Scan for the cell matching the given text and deliver its (X, Y) coordinate at center. 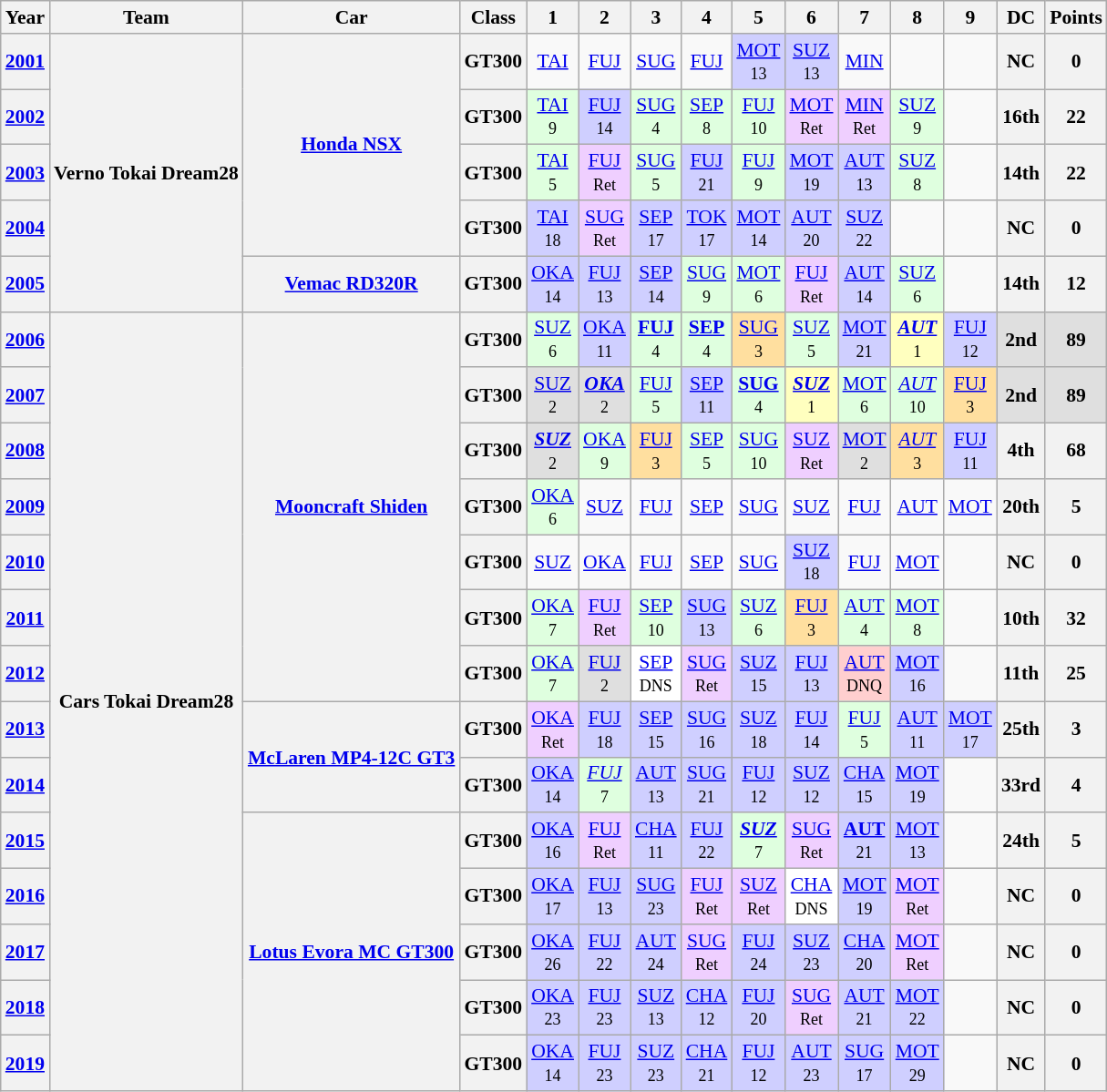
2017 (26, 953)
FUJ7 (605, 785)
MIN (865, 62)
AUT11 (917, 729)
SUZ9 (917, 117)
SUZ1 (811, 395)
SEP4 (707, 339)
Vemac RD320R (352, 284)
FUJ24 (758, 953)
OKARet (552, 729)
SUG3 (758, 339)
TAI9 (552, 117)
CHA15 (865, 785)
SEP5 (707, 452)
2014 (26, 785)
OKA9 (605, 452)
SUG23 (656, 896)
CHA11 (656, 842)
2002 (26, 117)
OKA11 (605, 339)
2015 (26, 842)
OKA23 (552, 1007)
4th (1020, 452)
SEP15 (656, 729)
SEP17 (656, 228)
TAI (552, 62)
25th (1020, 729)
MOT17 (970, 729)
CHA21 (707, 1064)
OKA17 (552, 896)
AUT3 (917, 452)
SUG5 (656, 173)
McLaren MP4-12C GT3 (352, 757)
16th (1020, 117)
FUJ10 (758, 117)
MOT16 (917, 674)
8 (917, 17)
OKA2 (605, 395)
AUT24 (656, 953)
AUTDNQ (865, 674)
FUJ4 (656, 339)
SUZ12 (811, 785)
AUT (917, 506)
SUG16 (707, 729)
MOT21 (865, 339)
SUZ7 (758, 842)
2016 (26, 896)
2018 (26, 1007)
Honda NSX (352, 145)
OKA16 (552, 842)
2003 (26, 173)
2019 (26, 1064)
MOT22 (917, 1007)
MINRet (865, 117)
Verno Tokai Dream28 (146, 173)
FUJ18 (605, 729)
MOT2 (865, 452)
MOT14 (758, 228)
FUJ20 (758, 1007)
Car (352, 17)
AUT23 (811, 1064)
2006 (26, 339)
TAI18 (552, 228)
12 (1076, 284)
AUT1 (917, 339)
Team (146, 17)
AUT4 (865, 617)
2007 (26, 395)
OKA26 (552, 953)
SUG13 (707, 617)
1 (552, 17)
7 (865, 17)
FUJ11 (970, 452)
SUG9 (707, 284)
AUT14 (865, 284)
33rd (1020, 785)
Year (26, 17)
AUT20 (811, 228)
OKA (605, 563)
SUG21 (707, 785)
2013 (26, 729)
32 (1076, 617)
2 (605, 17)
SUZ22 (865, 228)
SEP10 (656, 617)
DC (1020, 17)
SUZ15 (758, 674)
6 (811, 17)
SEP14 (656, 284)
CHA20 (865, 953)
2001 (26, 62)
MOT29 (917, 1064)
SUZ5 (811, 339)
CHA12 (707, 1007)
OKA6 (552, 506)
2004 (26, 228)
FUJ21 (707, 173)
SEP11 (707, 395)
TOK17 (707, 228)
68 (1076, 452)
11th (1020, 674)
2010 (26, 563)
2011 (26, 617)
SEP8 (707, 117)
9 (970, 17)
SEPDNS (656, 674)
2009 (26, 506)
10th (1020, 617)
FUJ9 (758, 173)
Mooncraft Shiden (352, 506)
Class (493, 17)
2012 (26, 674)
25 (1076, 674)
Lotus Evora MC GT300 (352, 953)
SUG10 (758, 452)
SUG17 (865, 1064)
CHADNS (811, 896)
Points (1076, 17)
MOT8 (917, 617)
SUZ8 (917, 173)
TAI5 (552, 173)
AUT10 (917, 395)
Cars Tokai Dream28 (146, 701)
20th (1020, 506)
2008 (26, 452)
24th (1020, 842)
FUJ2 (605, 674)
2005 (26, 284)
